Search for the cell housing the specified text and yield its [X, Y] center coordinate. 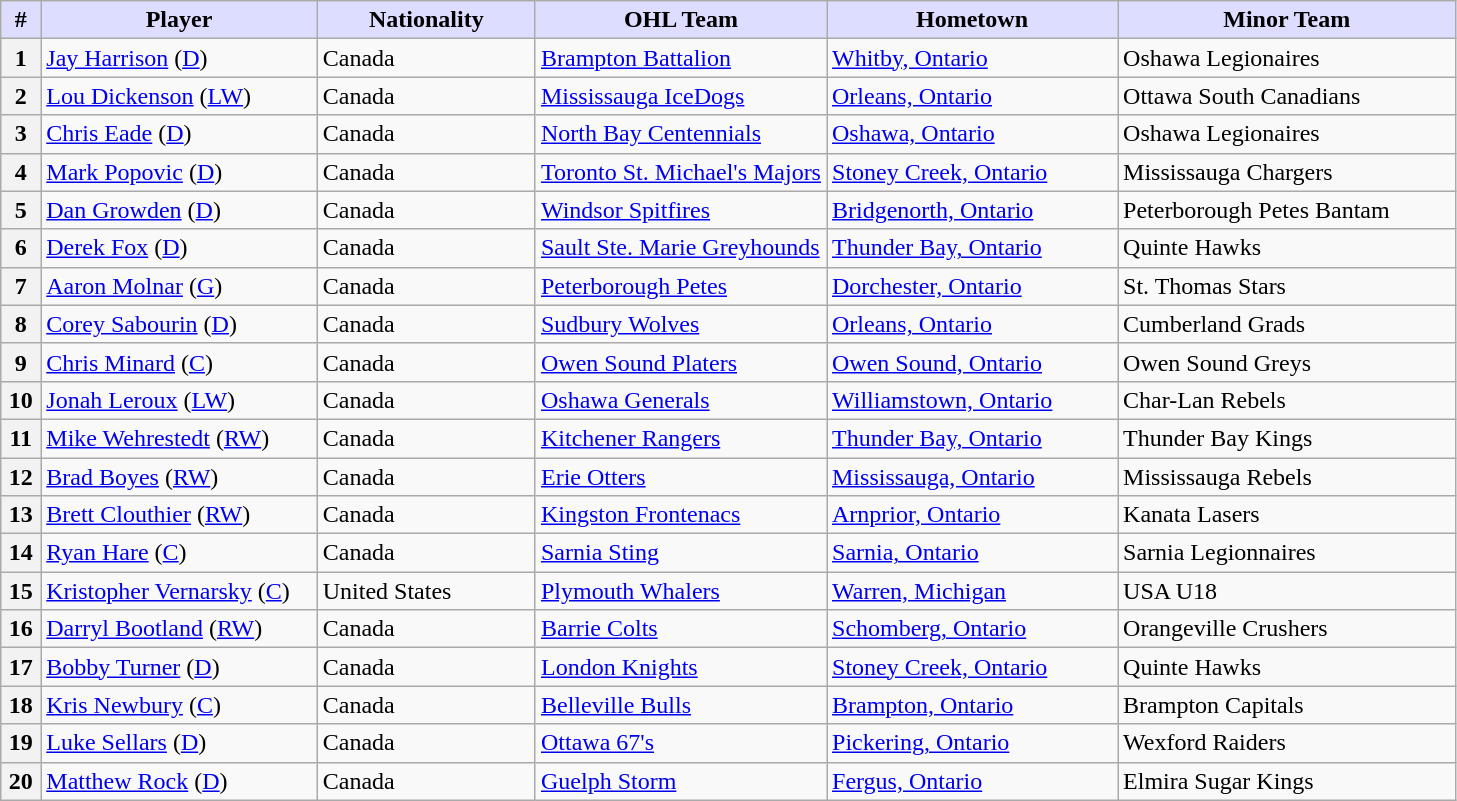
Elmira Sugar Kings [1287, 781]
Wexford Raiders [1287, 743]
3 [21, 134]
Toronto St. Michael's Majors [680, 172]
Kitchener Rangers [680, 438]
Bridgenorth, Ontario [972, 210]
Thunder Bay Kings [1287, 438]
United States [426, 591]
9 [21, 362]
Kingston Frontenacs [680, 515]
Hometown [972, 20]
17 [21, 667]
19 [21, 743]
Ottawa South Canadians [1287, 96]
Owen Sound Greys [1287, 362]
Owen Sound, Ontario [972, 362]
12 [21, 477]
Brampton Battalion [680, 58]
1 [21, 58]
Mississauga Rebels [1287, 477]
Corey Sabourin (D) [179, 324]
Windsor Spitfires [680, 210]
Mike Wehrestedt (RW) [179, 438]
Kris Newbury (C) [179, 705]
Sarnia, Ontario [972, 553]
Minor Team [1287, 20]
Chris Minard (C) [179, 362]
16 [21, 629]
Williamstown, Ontario [972, 400]
Sault Ste. Marie Greyhounds [680, 248]
4 [21, 172]
Darryl Bootland (RW) [179, 629]
Brett Clouthier (RW) [179, 515]
St. Thomas Stars [1287, 286]
6 [21, 248]
Brampton Capitals [1287, 705]
Ottawa 67's [680, 743]
Schomberg, Ontario [972, 629]
8 [21, 324]
Jonah Leroux (LW) [179, 400]
Char-Lan Rebels [1287, 400]
Nationality [426, 20]
14 [21, 553]
Belleville Bulls [680, 705]
Pickering, Ontario [972, 743]
Mississauga Chargers [1287, 172]
Cumberland Grads [1287, 324]
Kanata Lasers [1287, 515]
Bobby Turner (D) [179, 667]
Ryan Hare (C) [179, 553]
Kristopher Vernarsky (C) [179, 591]
Brad Boyes (RW) [179, 477]
Mississauga IceDogs [680, 96]
Player [179, 20]
13 [21, 515]
Matthew Rock (D) [179, 781]
Jay Harrison (D) [179, 58]
Peterborough Petes [680, 286]
London Knights [680, 667]
Oshawa, Ontario [972, 134]
Aaron Molnar (G) [179, 286]
Chris Eade (D) [179, 134]
Brampton, Ontario [972, 705]
Erie Otters [680, 477]
Sarnia Sting [680, 553]
Lou Dickenson (LW) [179, 96]
Whitby, Ontario [972, 58]
# [21, 20]
OHL Team [680, 20]
Mississauga, Ontario [972, 477]
Owen Sound Platers [680, 362]
Plymouth Whalers [680, 591]
Sarnia Legionnaires [1287, 553]
Fergus, Ontario [972, 781]
Warren, Michigan [972, 591]
2 [21, 96]
11 [21, 438]
Peterborough Petes Bantam [1287, 210]
18 [21, 705]
Mark Popovic (D) [179, 172]
Oshawa Generals [680, 400]
Barrie Colts [680, 629]
5 [21, 210]
Dorchester, Ontario [972, 286]
15 [21, 591]
Luke Sellars (D) [179, 743]
Sudbury Wolves [680, 324]
Dan Growden (D) [179, 210]
7 [21, 286]
20 [21, 781]
Arnprior, Ontario [972, 515]
10 [21, 400]
Derek Fox (D) [179, 248]
North Bay Centennials [680, 134]
USA U18 [1287, 591]
Orangeville Crushers [1287, 629]
Guelph Storm [680, 781]
